Extract the (X, Y) coordinate from the center of the cell holding the provided text.  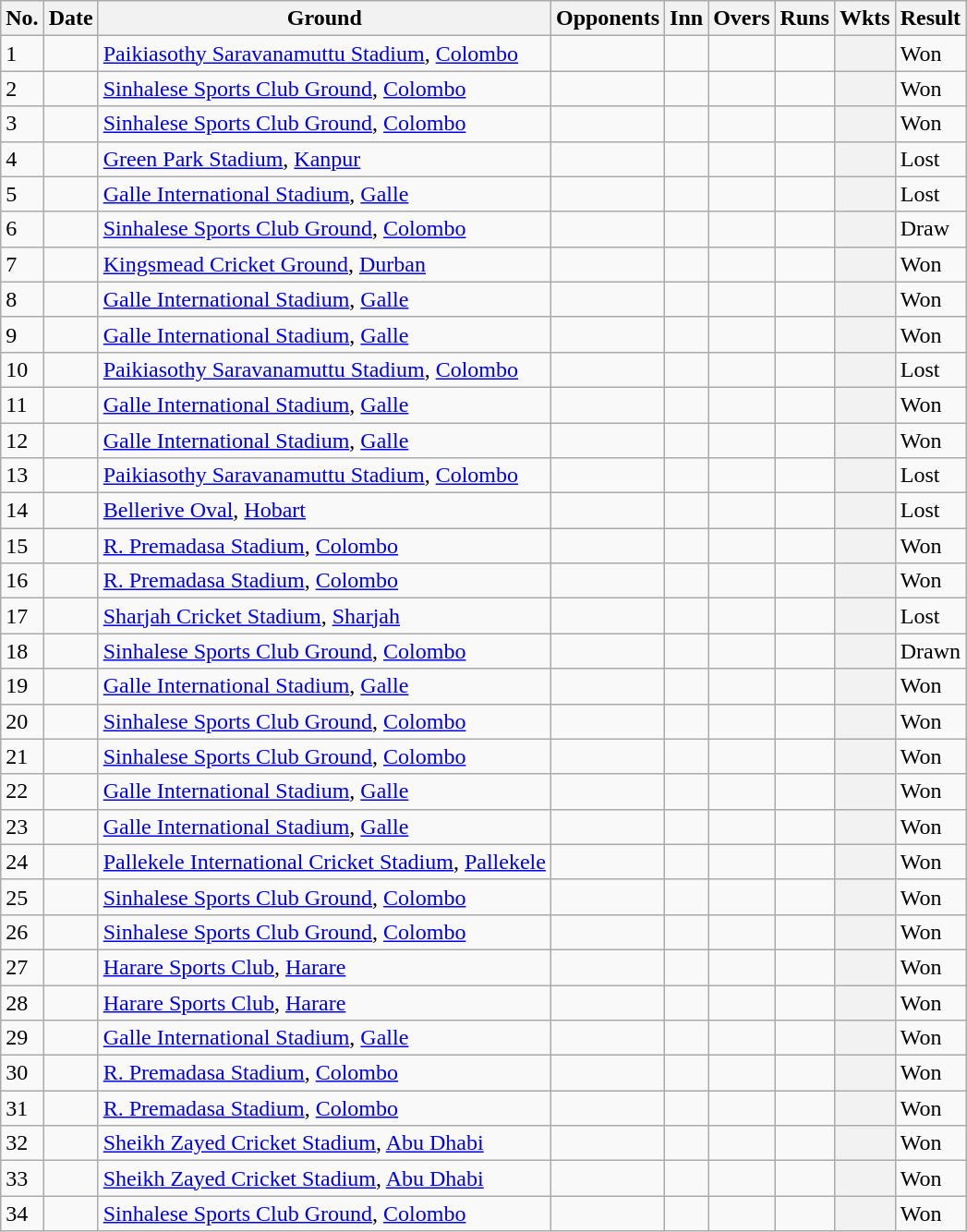
Green Park Stadium, Kanpur (324, 159)
1 (22, 54)
Drawn (930, 651)
4 (22, 159)
Wkts (864, 18)
Draw (930, 229)
No. (22, 18)
29 (22, 1038)
10 (22, 369)
9 (22, 334)
7 (22, 264)
34 (22, 1214)
Bellerive Oval, Hobart (324, 511)
18 (22, 651)
33 (22, 1178)
19 (22, 686)
25 (22, 897)
12 (22, 441)
17 (22, 616)
2 (22, 89)
Inn (687, 18)
22 (22, 791)
Sharjah Cricket Stadium, Sharjah (324, 616)
24 (22, 862)
23 (22, 827)
Kingsmead Cricket Ground, Durban (324, 264)
27 (22, 967)
5 (22, 194)
Opponents (608, 18)
13 (22, 476)
32 (22, 1143)
Runs (804, 18)
31 (22, 1108)
30 (22, 1073)
6 (22, 229)
Pallekele International Cricket Stadium, Pallekele (324, 862)
Date (70, 18)
3 (22, 124)
Overs (742, 18)
15 (22, 546)
26 (22, 932)
16 (22, 581)
21 (22, 756)
14 (22, 511)
8 (22, 299)
Ground (324, 18)
20 (22, 721)
28 (22, 1002)
Result (930, 18)
11 (22, 405)
